Determine the [X, Y] coordinate at the center of the cell enclosing the given text.  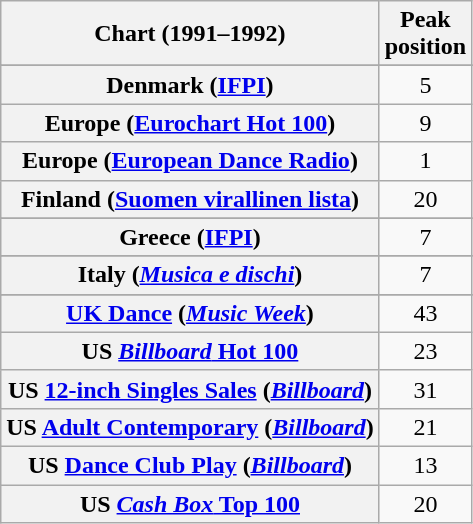
US Cash Box Top 100 [190, 503]
Italy (Musica e dischi) [190, 275]
21 [425, 427]
13 [425, 465]
1 [425, 161]
US Dance Club Play (Billboard) [190, 465]
Greece (IFPI) [190, 237]
US 12-inch Singles Sales (Billboard) [190, 389]
US Billboard Hot 100 [190, 351]
US Adult Contemporary (Billboard) [190, 427]
Europe (European Dance Radio) [190, 161]
5 [425, 85]
9 [425, 123]
UK Dance (Music Week) [190, 313]
23 [425, 351]
31 [425, 389]
43 [425, 313]
Peakposition [425, 34]
Europe (Eurochart Hot 100) [190, 123]
Finland (Suomen virallinen lista) [190, 199]
Denmark (IFPI) [190, 85]
Chart (1991–1992) [190, 34]
